Scan for the cell matching the given text and deliver its [X, Y] coordinate at center. 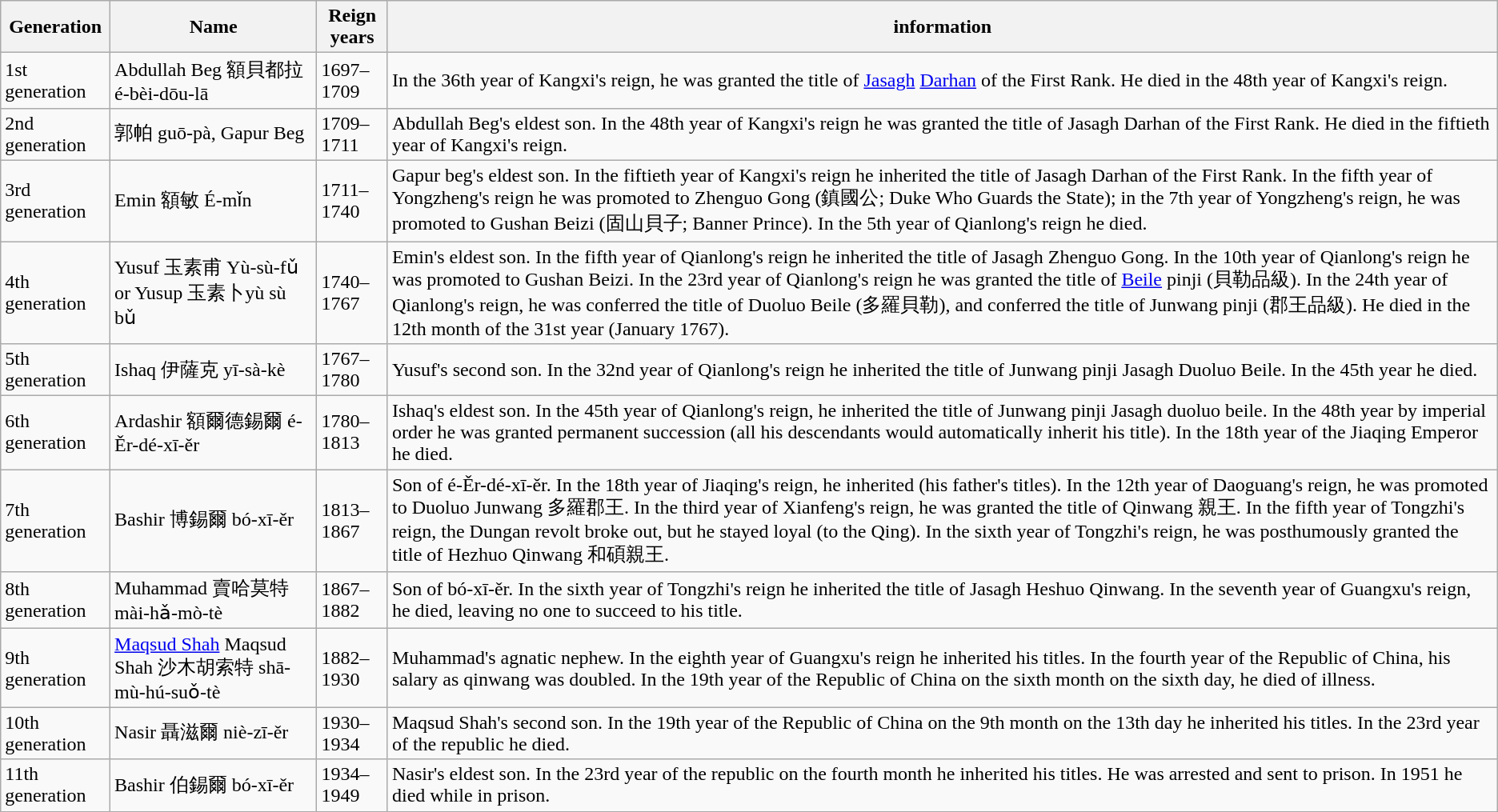
11th generation [56, 786]
1813–1867 [352, 521]
information [943, 27]
1930–1934 [352, 733]
1767–1780 [352, 370]
Reign years [352, 27]
7th generation [56, 521]
9th generation [56, 668]
Bashir 伯錫爾 bó-xī-ěr [214, 786]
2nd generation [56, 134]
Bashir 博錫爾 bó-xī-ěr [214, 521]
1st generation [56, 81]
1711–1740 [352, 200]
1709–1711 [352, 134]
郭帕 guō-pà, Gapur Beg [214, 134]
1780–1813 [352, 433]
1867–1882 [352, 600]
1934–1949 [352, 786]
4th generation [56, 293]
5th generation [56, 370]
Maqsud Shah Maqsud Shah 沙木胡索特 shā-mù-hú-suǒ-tè [214, 668]
Name [214, 27]
Nasir 聶滋爾 niè-zī-ěr [214, 733]
Yusuf 玉素甫 Yù-sù-fǔ or Yusup 玉素卜yù sù bǔ [214, 293]
1882–1930 [352, 668]
1740–1767 [352, 293]
Ishaq 伊薩克 yī-sà-kè [214, 370]
Abdullah Beg 額貝都拉 é-bèi-dōu-lā [214, 81]
1697–1709 [352, 81]
Generation [56, 27]
In the 36th year of Kangxi's reign, he was granted the title of Jasagh Darhan of the First Rank. He died in the 48th year of Kangxi's reign. [943, 81]
8th generation [56, 600]
Muhammad 賣哈莫特 mài-hǎ-mò-tè [214, 600]
6th generation [56, 433]
Emin 額敏 É-mǐn [214, 200]
Yusuf's second son. In the 32nd year of Qianlong's reign he inherited the title of Junwang pinji Jasagh Duoluo Beile. In the 45th year he died. [943, 370]
3rd generation [56, 200]
Ardashir 額爾德錫爾 é-Ěr-dé-xī-ěr [214, 433]
10th generation [56, 733]
